Pinpoint the cell where the given text exists, returning its (x, y) midpoint coordinate. 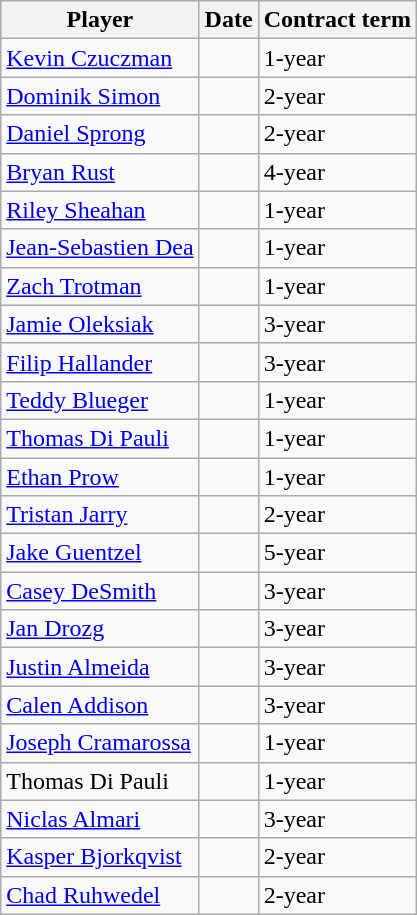
Casey DeSmith (100, 591)
Contract term (337, 20)
Bryan Rust (100, 172)
Ethan Prow (100, 477)
4-year (337, 172)
Filip Hallander (100, 362)
Jean-Sebastien Dea (100, 248)
Dominik Simon (100, 96)
Teddy Blueger (100, 400)
Kevin Czuczman (100, 58)
5-year (337, 553)
Riley Sheahan (100, 210)
Jamie Oleksiak (100, 324)
Tristan Jarry (100, 515)
Jake Guentzel (100, 553)
Jan Drozg (100, 629)
Daniel Sprong (100, 134)
Niclas Almari (100, 819)
Zach Trotman (100, 286)
Date (228, 20)
Kasper Bjorkqvist (100, 857)
Player (100, 20)
Joseph Cramarossa (100, 743)
Calen Addison (100, 705)
Justin Almeida (100, 667)
Chad Ruhwedel (100, 895)
